Identify which cell holds the provided text, then report its (x, y) central coordinate. 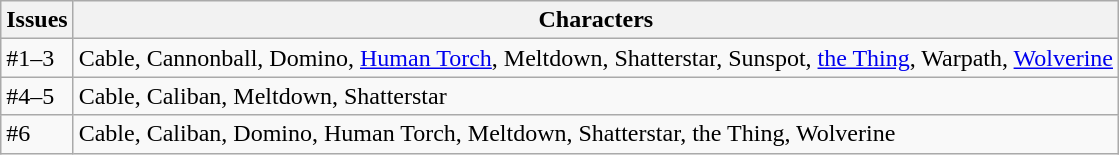
Cable, Caliban, Domino, Human Torch, Meltdown, Shatterstar, the Thing, Wolverine (596, 134)
Cable, Cannonball, Domino, Human Torch, Meltdown, Shatterstar, Sunspot, the Thing, Warpath, Wolverine (596, 58)
#6 (37, 134)
Characters (596, 20)
#4–5 (37, 96)
#1–3 (37, 58)
Issues (37, 20)
Cable, Caliban, Meltdown, Shatterstar (596, 96)
